Pinpoint the cell where the given text exists, returning its [X, Y] midpoint coordinate. 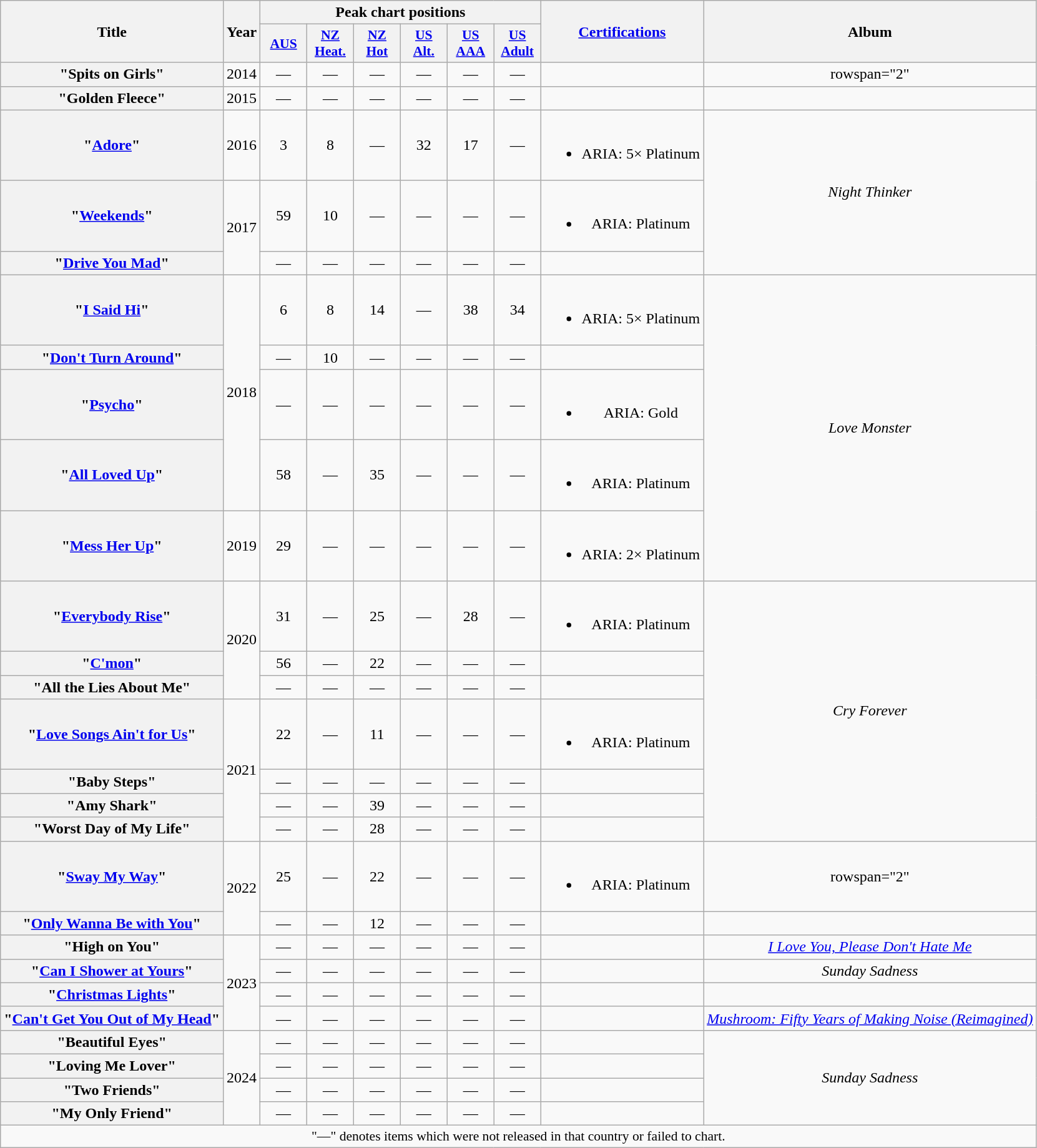
39 [377, 805]
AUS [283, 44]
NZHeat. [331, 44]
"Drive You Mad" [112, 263]
35 [377, 474]
32 [423, 145]
6 [283, 310]
ARIA: 2× Platinum [622, 546]
NZHot [377, 44]
2021 [242, 770]
"Worst Day of My Life" [112, 829]
56 [283, 664]
59 [283, 216]
"My Only Friend" [112, 1114]
58 [283, 474]
"Christmas Lights" [112, 994]
"Weekends" [112, 216]
"All Loved Up" [112, 474]
2017 [242, 227]
"Mess Her Up" [112, 546]
34 [517, 310]
Cry Forever [870, 711]
3 [283, 145]
"Beautiful Eyes" [112, 1042]
2022 [242, 888]
USAlt. [423, 44]
11 [377, 734]
17 [471, 145]
"Two Friends" [112, 1089]
Peak chart positions [401, 12]
"All the Lies About Me" [112, 687]
2014 [242, 74]
2019 [242, 546]
Certifications [622, 31]
"High on You" [112, 947]
Love Monster [870, 428]
2018 [242, 392]
"I Said Hi" [112, 310]
"Sway My Way" [112, 876]
ARIA: Gold [622, 405]
Album [870, 31]
"Baby Steps" [112, 782]
USAdult [517, 44]
12 [377, 923]
"Spits on Girls" [112, 74]
"Love Songs Ain't for Us" [112, 734]
2015 [242, 98]
"Can't Get You Out of My Head" [112, 1018]
"Don't Turn Around" [112, 357]
29 [283, 546]
"Only Wanna Be with You" [112, 923]
Year [242, 31]
"Amy Shark" [112, 805]
2020 [242, 640]
Title [112, 31]
2024 [242, 1077]
31 [283, 617]
USAAA [471, 44]
"Loving Me Lover" [112, 1066]
2016 [242, 145]
Night Thinker [870, 192]
38 [471, 310]
"Can I Shower at Yours" [112, 971]
Mushroom: Fifty Years of Making Noise (Reimagined) [870, 1018]
"C'mon" [112, 664]
I Love You, Please Don't Hate Me [870, 947]
"Golden Fleece" [112, 98]
"Psycho" [112, 405]
"Everybody Rise" [112, 617]
"—" denotes items which were not released in that country or failed to chart. [518, 1137]
2023 [242, 983]
14 [377, 310]
"Adore" [112, 145]
